Find where the given text appears and provide that cell's center as (x, y) coordinate. 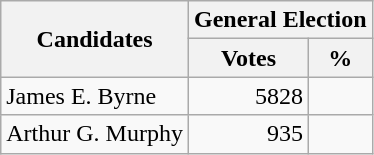
% (341, 58)
Arthur G. Murphy (95, 134)
5828 (248, 96)
General Election (280, 20)
Votes (248, 58)
Candidates (95, 39)
James E. Byrne (95, 96)
935 (248, 134)
